Determine the [X, Y] coordinate at the center of the cell enclosing the given text.  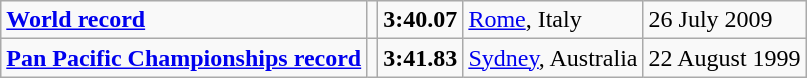
3:40.07 [420, 20]
26 July 2009 [724, 20]
Sydney, Australia [553, 58]
Rome, Italy [553, 20]
3:41.83 [420, 58]
World record [184, 20]
22 August 1999 [724, 58]
Pan Pacific Championships record [184, 58]
